Return [x, y] of the center of cell containing provided text 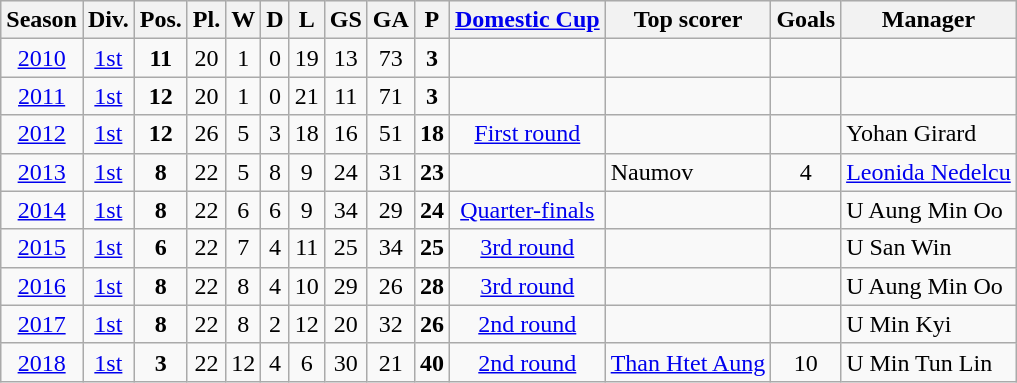
Yohan Girard [929, 134]
73 [390, 58]
Manager [929, 20]
Goals [806, 20]
Domestic Cup [527, 20]
U Min Tun Lin [929, 362]
W [244, 20]
13 [346, 58]
2010 [42, 58]
19 [306, 58]
51 [390, 134]
31 [390, 172]
GS [346, 20]
U San Win [929, 248]
First round [527, 134]
Quarter-finals [527, 210]
U Min Kyi [929, 324]
Naumov [688, 172]
GA [390, 20]
L [306, 20]
2018 [42, 362]
2016 [42, 286]
2011 [42, 96]
2017 [42, 324]
Than Htet Aung [688, 362]
28 [432, 286]
Pos. [160, 20]
P [432, 20]
71 [390, 96]
2 [275, 324]
Leonida Nedelcu [929, 172]
Season [42, 20]
Top scorer [688, 20]
7 [244, 248]
16 [346, 134]
30 [346, 362]
2014 [42, 210]
2012 [42, 134]
D [275, 20]
2013 [42, 172]
Pl. [206, 20]
32 [390, 324]
23 [432, 172]
40 [432, 362]
Div. [108, 20]
2015 [42, 248]
